For the text-containing cell, return its midpoint in (X, Y) coordinate format. 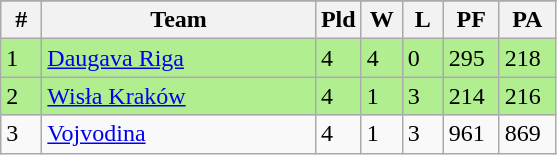
PF (471, 20)
L (422, 20)
961 (471, 134)
Pld (338, 20)
PA (527, 20)
216 (527, 96)
869 (527, 134)
218 (527, 58)
Wisła Kraków (179, 96)
Daugava Riga (179, 58)
W (382, 20)
2 (22, 96)
# (22, 20)
214 (471, 96)
295 (471, 58)
Vojvodina (179, 134)
Team (179, 20)
0 (422, 58)
